Return [X, Y] of the center of cell containing provided text 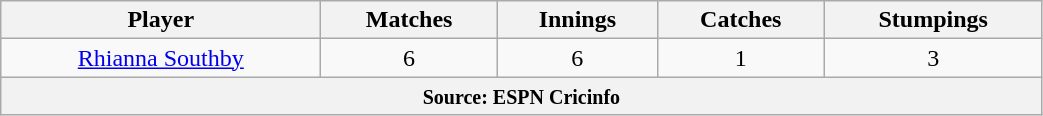
1 [740, 58]
Catches [740, 20]
Player [161, 20]
Rhianna Southby [161, 58]
Matches [410, 20]
Innings [577, 20]
Stumpings [933, 20]
3 [933, 58]
Source: ESPN Cricinfo [522, 96]
